Return the (x, y) coordinate for the center point of the cell that contains the specified text.  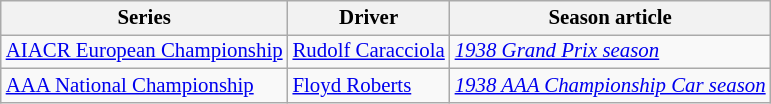
Series (144, 18)
1938 AAA Championship Car season (610, 85)
AAA National Championship (144, 85)
1938 Grand Prix season (610, 51)
Floyd Roberts (369, 85)
Rudolf Caracciola (369, 51)
Season article (610, 18)
Driver (369, 18)
AIACR European Championship (144, 51)
